Find where the given text appears and provide that cell's center as [x, y] coordinate. 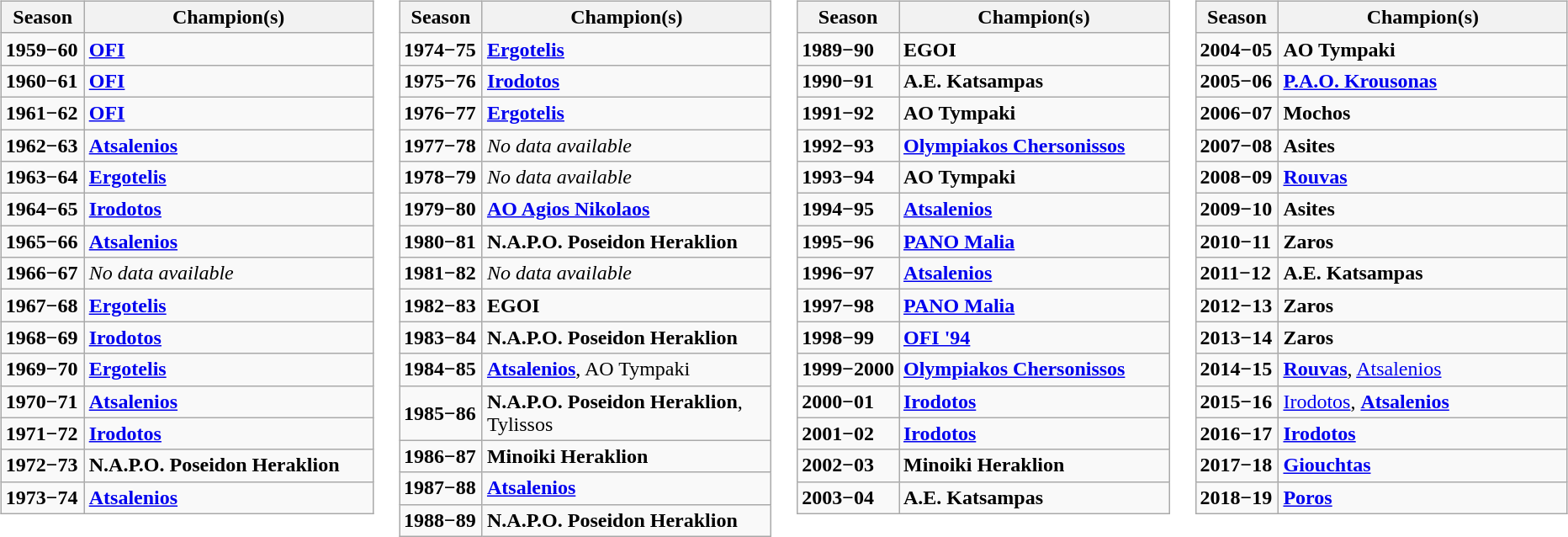
1970−71 [42, 401]
1994−95 [848, 210]
1961−62 [42, 113]
1996−97 [848, 274]
1967−68 [42, 306]
1969−70 [42, 370]
1987−88 [441, 488]
OFI '94 [1033, 338]
2001−02 [848, 433]
1959−60 [42, 49]
1983−84 [441, 338]
1990−91 [848, 81]
N.A.P.O. Poseidon Heraklion, Tylissos [626, 412]
2010−11 [1237, 242]
1962−63 [42, 146]
1975−76 [441, 81]
1960−61 [42, 81]
1986−87 [441, 456]
1978−79 [441, 178]
1997−98 [848, 306]
AO Agios Nikolaos [626, 210]
1995−96 [848, 242]
Rouvas [1423, 178]
Atsalenios, AO Tympaki [626, 370]
2008−09 [1237, 178]
1999−2000 [848, 370]
1998−99 [848, 338]
1980−81 [441, 242]
2012−13 [1237, 306]
Rouvas, Atsalenios [1423, 370]
2011−12 [1237, 274]
2004−05 [1237, 49]
2005−06 [1237, 81]
1973−74 [42, 497]
2013−14 [1237, 338]
1989−90 [848, 49]
1984−85 [441, 370]
2003−04 [848, 497]
1992−93 [848, 146]
1993−94 [848, 178]
Mochos [1423, 113]
2017−18 [1237, 465]
2014−15 [1237, 370]
1968−69 [42, 338]
1979−80 [441, 210]
1965−66 [42, 242]
2016−17 [1237, 433]
2000−01 [848, 401]
Giouchtas [1423, 465]
1991−92 [848, 113]
1981−82 [441, 274]
2007−08 [1237, 146]
Irodotos, Atsalenios [1423, 401]
2002−03 [848, 465]
1988−89 [441, 520]
2009−10 [1237, 210]
1971−72 [42, 433]
2015−16 [1237, 401]
Poros [1423, 497]
2018−19 [1237, 497]
1972−73 [42, 465]
2006−07 [1237, 113]
1976−77 [441, 113]
P.A.O. Krousonas [1423, 81]
1974−75 [441, 49]
1963−64 [42, 178]
1985−86 [441, 412]
1966−67 [42, 274]
1982−83 [441, 306]
1977−78 [441, 146]
1964−65 [42, 210]
